For the text-containing cell, return its midpoint in (x, y) coordinate format. 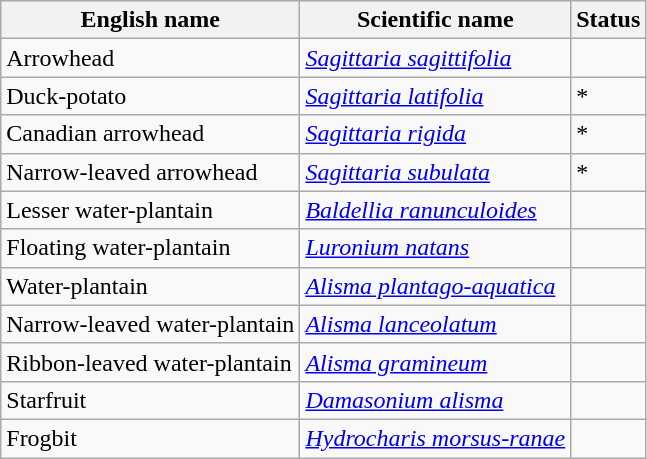
Duck-potato (150, 96)
Canadian arrowhead (150, 134)
Starfruit (150, 400)
Baldellia ranunculoides (436, 210)
Ribbon-leaved water-plantain (150, 362)
Arrowhead (150, 58)
Alisma gramineum (436, 362)
Alisma plantago-aquatica (436, 286)
English name (150, 20)
Narrow-leaved water-plantain (150, 324)
Sagittaria subulata (436, 172)
Scientific name (436, 20)
Lesser water-plantain (150, 210)
Damasonium alisma (436, 400)
Sagittaria sagittifolia (436, 58)
Sagittaria rigida (436, 134)
Hydrocharis morsus-ranae (436, 438)
Luronium natans (436, 248)
Status (608, 20)
Floating water-plantain (150, 248)
Frogbit (150, 438)
Narrow-leaved arrowhead (150, 172)
Sagittaria latifolia (436, 96)
Alisma lanceolatum (436, 324)
Water-plantain (150, 286)
